Capture the cell that displays the provided text and extract its (x, y) central coordinate. 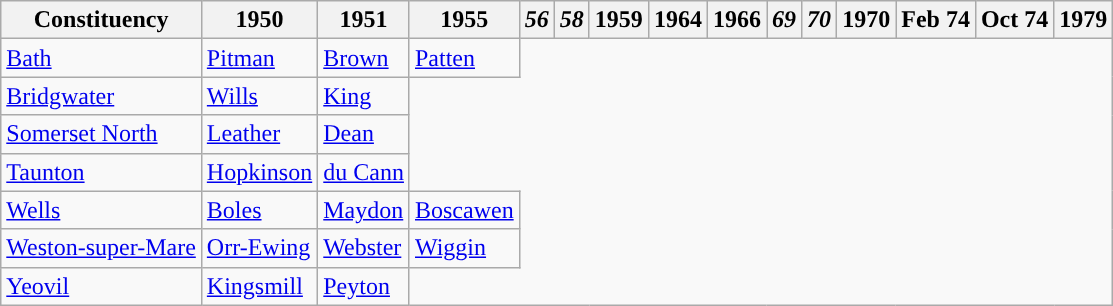
Patten (464, 58)
Somerset North (102, 134)
70 (820, 20)
Bath (102, 58)
Wiggin (464, 248)
Dean (364, 134)
1964 (678, 20)
Maydon (364, 210)
1959 (618, 20)
69 (784, 20)
1950 (259, 20)
Weston-super-Mare (102, 248)
56 (536, 20)
Bridgwater (102, 96)
Leather (259, 134)
Boscawen (464, 210)
Pitman (259, 58)
1970 (866, 20)
Yeovil (102, 286)
King (364, 96)
Hopkinson (259, 172)
Brown (364, 58)
Oct 74 (1014, 20)
Taunton (102, 172)
du Cann (364, 172)
Wells (102, 210)
1955 (464, 20)
Constituency (102, 20)
1951 (364, 20)
Feb 74 (936, 20)
Orr-Ewing (259, 248)
Webster (364, 248)
Kingsmill (259, 286)
Wills (259, 96)
Peyton (364, 286)
Boles (259, 210)
1979 (1084, 20)
1966 (736, 20)
58 (572, 20)
